Capture the cell that displays the provided text and extract its (x, y) central coordinate. 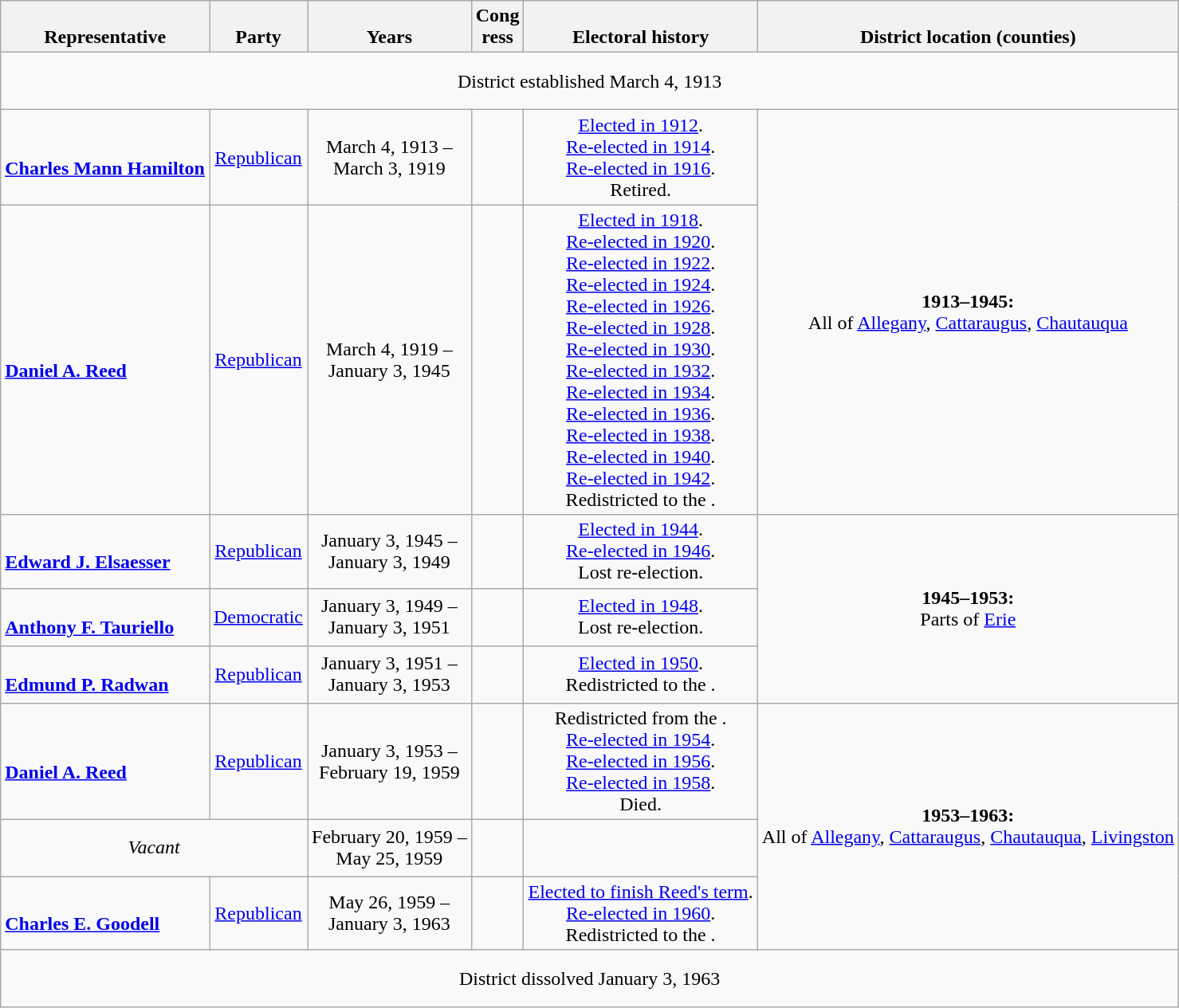
District location (counties) (968, 27)
Charles E. Goodell (105, 913)
Party (258, 27)
Democratic (258, 617)
Charles Mann Hamilton (105, 158)
January 3, 1953 –February 19, 1959 (390, 761)
January 3, 1951 –January 3, 1953 (390, 674)
Representative (105, 27)
January 3, 1949 –January 3, 1951 (390, 617)
Congress (497, 27)
Elected in 1944.Re-elected in 1946.Lost re-election. (641, 551)
May 26, 1959 –January 3, 1963 (390, 913)
Vacant (155, 848)
Edmund P. Radwan (105, 674)
Years (390, 27)
District established March 4, 1913 (590, 81)
January 3, 1945 –January 3, 1949 (390, 551)
February 20, 1959 –May 25, 1959 (390, 848)
March 4, 1919 –January 3, 1945 (390, 360)
1913–1945:All of Allegany, Cattaraugus, Chautauqua (968, 312)
1945–1953:Parts of Erie (968, 609)
1953–1963:All of Allegany, Cattaraugus, Chautauqua, Livingston (968, 826)
Redistricted from the .Re-elected in 1954.Re-elected in 1956.Re-elected in 1958.Died. (641, 761)
Anthony F. Tauriello (105, 617)
Edward J. Elsaesser (105, 551)
Elected in 1912.Re-elected in 1914.Re-elected in 1916.Retired. (641, 158)
Elected in 1948.Lost re-election. (641, 617)
District dissolved January 3, 1963 (590, 979)
Elected in 1950.Redistricted to the . (641, 674)
Elected to finish Reed's term.Re-elected in 1960.Redistricted to the . (641, 913)
Electoral history (641, 27)
March 4, 1913 –March 3, 1919 (390, 158)
